For the text-containing cell, return its midpoint in (X, Y) coordinate format. 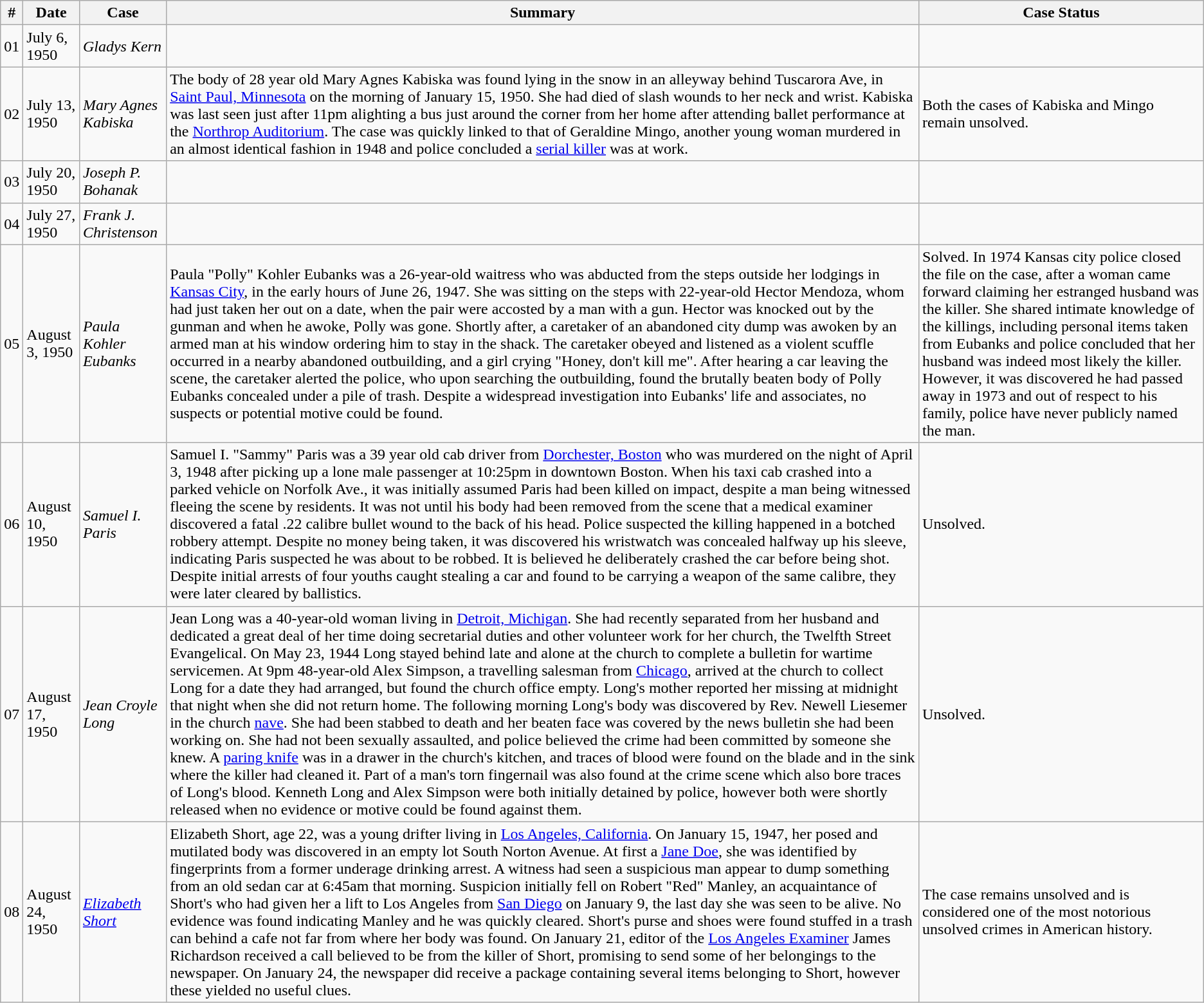
Jean Croyle Long (122, 714)
02 (12, 114)
July 13, 1950 (51, 114)
Summary (543, 13)
Joseph P. Bohanak (122, 181)
01 (12, 46)
Date (51, 13)
04 (12, 224)
05 (12, 344)
Case (122, 13)
Samuel I. Paris (122, 524)
Frank J. Christenson (122, 224)
August 17, 1950 (51, 714)
Both the cases of Kabiska and Mingo remain unsolved. (1061, 114)
August 3, 1950 (51, 344)
06 (12, 524)
Paula Kohler Eubanks (122, 344)
July 6, 1950 (51, 46)
07 (12, 714)
03 (12, 181)
The case remains unsolved and is considered one of the most notorious unsolved crimes in American history. (1061, 912)
August 24, 1950 (51, 912)
Elizabeth Short (122, 912)
08 (12, 912)
August 10, 1950 (51, 524)
Case Status (1061, 13)
# (12, 13)
Mary Agnes Kabiska (122, 114)
July 27, 1950 (51, 224)
July 20, 1950 (51, 181)
Gladys Kern (122, 46)
